Return (X, Y) of the center of cell containing provided text 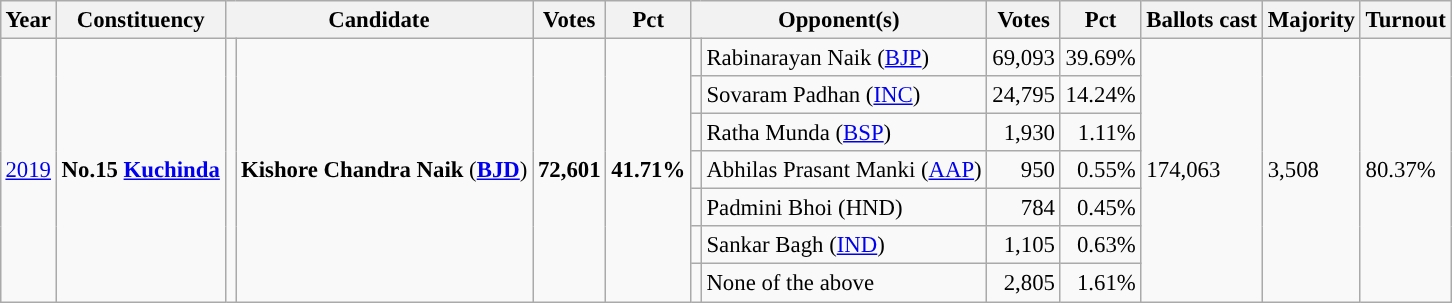
Majority (1311, 20)
950 (1024, 170)
Ratha Munda (BSP) (844, 133)
Ballots cast (1202, 20)
Constituency (140, 20)
Padmini Bhoi (HND) (844, 208)
14.24% (1100, 95)
Turnout (1406, 20)
Abhilas Prasant Manki (AAP) (844, 170)
Kishore Chandra Naik (BJD) (384, 170)
0.63% (1100, 245)
3,508 (1311, 170)
1,105 (1024, 245)
72,601 (570, 170)
0.45% (1100, 208)
Year (28, 20)
80.37% (1406, 170)
No.15 Kuchinda (140, 170)
1.11% (1100, 133)
2,805 (1024, 283)
1.61% (1100, 283)
2019 (28, 170)
69,093 (1024, 57)
39.69% (1100, 57)
174,063 (1202, 170)
24,795 (1024, 95)
None of the above (844, 283)
Sankar Bagh (IND) (844, 245)
1,930 (1024, 133)
784 (1024, 208)
0.55% (1100, 170)
Sovaram Padhan (INC) (844, 95)
Rabinarayan Naik (BJP) (844, 57)
41.71% (648, 170)
Candidate (379, 20)
Opponent(s) (839, 20)
